Detect which cell encompasses the target text, then output its (x, y) center coordinate. 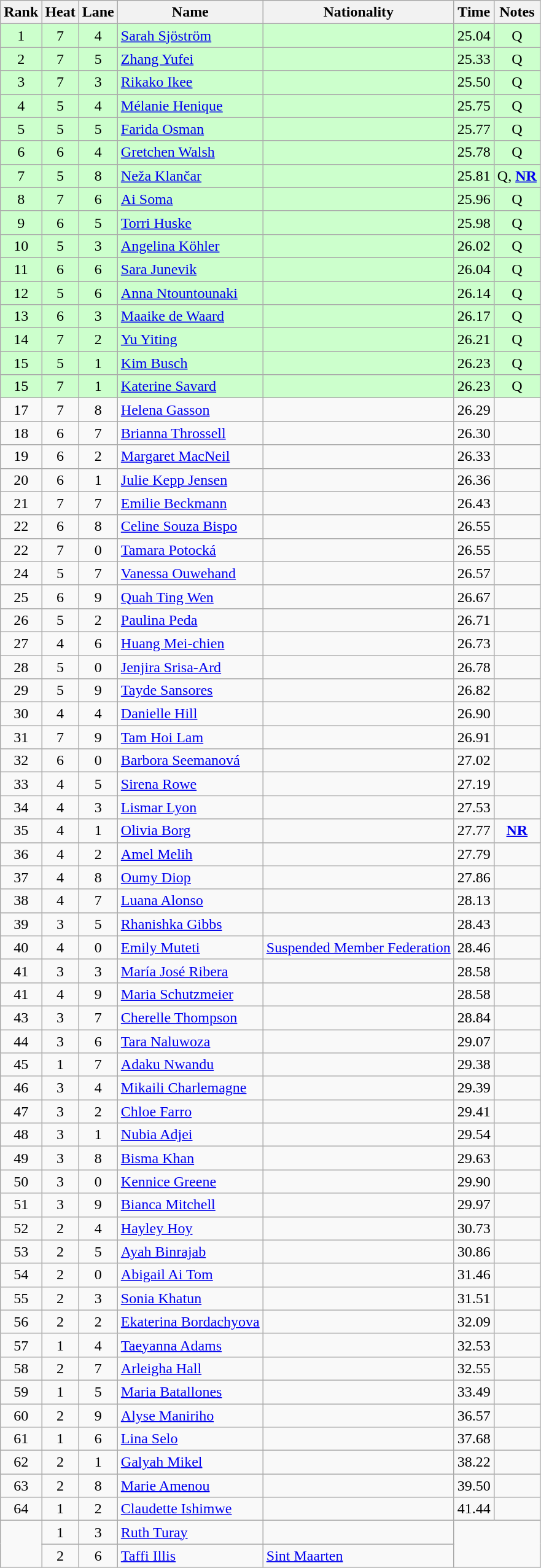
43 (21, 1017)
Mikaili Charlemagne (190, 1088)
36.57 (474, 1415)
59 (21, 1392)
39 (21, 924)
33 (21, 784)
30 (21, 714)
Maaike de Waard (190, 316)
31.46 (474, 1275)
Tara Naluwoza (190, 1041)
Barbora Seemanová (190, 761)
20 (21, 480)
26.73 (474, 643)
Oumy Diop (190, 877)
Paulina Peda (190, 620)
25.96 (474, 199)
27.02 (474, 761)
63 (21, 1486)
29.54 (474, 1135)
28.13 (474, 901)
Time (474, 12)
Lane (98, 12)
Celine Souza Bispo (190, 527)
51 (21, 1205)
38.22 (474, 1462)
Brianna Throssell (190, 433)
12 (21, 293)
NR (517, 831)
Taeyanna Adams (190, 1345)
37 (21, 877)
37.68 (474, 1439)
21 (21, 503)
26.57 (474, 573)
Olivia Borg (190, 831)
26.43 (474, 503)
34 (21, 807)
Sint Maarten (359, 1556)
Chloe Farro (190, 1111)
35 (21, 831)
26.33 (474, 457)
Emilie Beckmann (190, 503)
Ekaterina Bordachyova (190, 1322)
Quah Ting Wen (190, 597)
28.46 (474, 947)
26.14 (474, 293)
44 (21, 1041)
25.50 (474, 82)
48 (21, 1135)
11 (21, 269)
Hayley Hoy (190, 1228)
Tamara Potocká (190, 550)
Notes (517, 12)
Anna Ntountounaki (190, 293)
26.30 (474, 433)
Bisma Khan (190, 1158)
36 (21, 854)
28.43 (474, 924)
32.55 (474, 1368)
Luana Alonso (190, 901)
Neža Klančar (190, 176)
Helena Gasson (190, 410)
32.53 (474, 1345)
29.41 (474, 1111)
Julie Kepp Jensen (190, 480)
32.09 (474, 1322)
13 (21, 316)
26.90 (474, 714)
Rank (21, 12)
30.73 (474, 1228)
26.21 (474, 340)
Zhang Yufei (190, 59)
Lina Selo (190, 1439)
Sirena Rowe (190, 784)
27 (21, 643)
10 (21, 246)
Sara Junevik (190, 269)
26 (21, 620)
Amel Melih (190, 854)
29 (21, 691)
27.19 (474, 784)
Huang Mei-chien (190, 643)
27.79 (474, 854)
Rhanishka Gibbs (190, 924)
38 (21, 901)
28.84 (474, 1017)
Heat (60, 12)
18 (21, 433)
25 (21, 597)
Mélanie Henique (190, 106)
Maria Schutzmeier (190, 994)
26.04 (474, 269)
26.36 (474, 480)
27.53 (474, 807)
31.51 (474, 1298)
17 (21, 410)
Lismar Lyon (190, 807)
25.77 (474, 129)
28 (21, 667)
25.81 (474, 176)
39.50 (474, 1486)
19 (21, 457)
Cherelle Thompson (190, 1017)
26.78 (474, 667)
Abigail Ai Tom (190, 1275)
61 (21, 1439)
56 (21, 1322)
33.49 (474, 1392)
29.63 (474, 1158)
57 (21, 1345)
Ayah Binrajab (190, 1252)
27.86 (474, 877)
25.98 (474, 222)
26.29 (474, 410)
52 (21, 1228)
49 (21, 1158)
25.33 (474, 59)
Margaret MacNeil (190, 457)
58 (21, 1368)
Marie Amenou (190, 1486)
Yu Yiting (190, 340)
Kim Busch (190, 363)
Nubia Adjei (190, 1135)
Tam Hoi Lam (190, 737)
Arleigha Hall (190, 1368)
Bianca Mitchell (190, 1205)
29.38 (474, 1065)
Danielle Hill (190, 714)
29.39 (474, 1088)
30.86 (474, 1252)
31 (21, 737)
Taffi Illis (190, 1556)
29.97 (474, 1205)
53 (21, 1252)
64 (21, 1509)
Sonia Khatun (190, 1298)
Name (190, 12)
Angelina Köhler (190, 246)
Suspended Member Federation (359, 947)
29.07 (474, 1041)
25.78 (474, 152)
14 (21, 340)
47 (21, 1111)
26.82 (474, 691)
26.71 (474, 620)
María José Ribera (190, 971)
Q, NR (517, 176)
25.04 (474, 36)
Vanessa Ouwehand (190, 573)
Ruth Turay (190, 1532)
46 (21, 1088)
Katerine Savard (190, 386)
Jenjira Srisa-Ard (190, 667)
Farida Osman (190, 129)
26.17 (474, 316)
41.44 (474, 1509)
Nationality (359, 12)
26.67 (474, 597)
Tayde Sansores (190, 691)
Claudette Ishimwe (190, 1509)
29.90 (474, 1182)
Maria Batallones (190, 1392)
55 (21, 1298)
50 (21, 1182)
Galyah Mikel (190, 1462)
62 (21, 1462)
Adaku Nwandu (190, 1065)
45 (21, 1065)
Gretchen Walsh (190, 152)
26.91 (474, 737)
27.77 (474, 831)
25.75 (474, 106)
Sarah Sjöström (190, 36)
26.02 (474, 246)
60 (21, 1415)
Alyse Maniriho (190, 1415)
Rikako Ikee (190, 82)
Emily Muteti (190, 947)
Ai Soma (190, 199)
Torri Huske (190, 222)
24 (21, 573)
32 (21, 761)
54 (21, 1275)
Kennice Greene (190, 1182)
40 (21, 947)
